Capture the cell that displays the provided text and extract its [x, y] central coordinate. 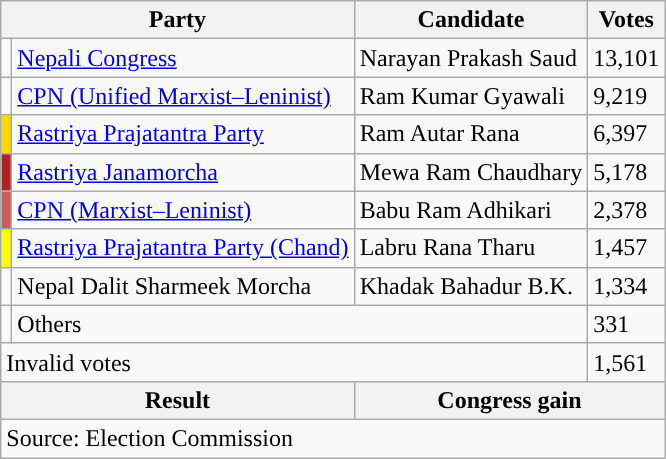
2,378 [626, 210]
Rastriya Prajatantra Party [183, 134]
1,334 [626, 286]
Narayan Prakash Saud [471, 58]
Nepali Congress [183, 58]
6,397 [626, 134]
Congress gain [510, 400]
Rastriya Prajatantra Party (Chand) [183, 248]
Khadak Bahadur B.K. [471, 286]
5,178 [626, 172]
Labru Rana Tharu [471, 248]
Ram Kumar Gyawali [471, 96]
CPN (Marxist–Leninist) [183, 210]
Party [178, 20]
Result [178, 400]
Babu Ram Adhikari [471, 210]
Others [300, 324]
Invalid votes [294, 362]
Candidate [471, 20]
13,101 [626, 58]
Rastriya Janamorcha [183, 172]
Mewa Ram Chaudhary [471, 172]
CPN (Unified Marxist–Leninist) [183, 96]
1,561 [626, 362]
1,457 [626, 248]
Votes [626, 20]
9,219 [626, 96]
Source: Election Commission [333, 438]
Nepal Dalit Sharmeek Morcha [183, 286]
Ram Autar Rana [471, 134]
331 [626, 324]
